Identify which cell holds the provided text, then report its [x, y] central coordinate. 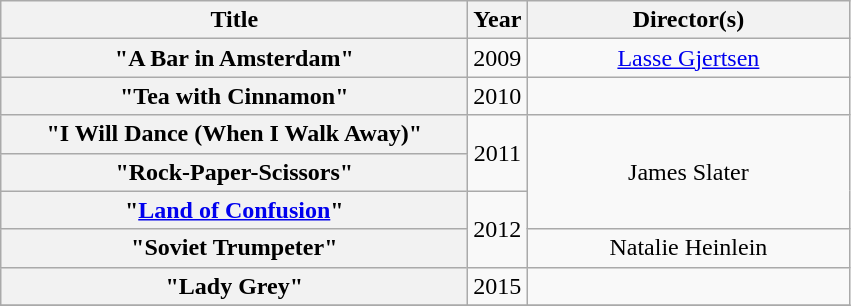
"Lady Grey" [234, 286]
"Rock-Paper-Scissors" [234, 172]
Title [234, 20]
2012 [498, 229]
2009 [498, 58]
2015 [498, 286]
2011 [498, 153]
2010 [498, 96]
"Tea with Cinnamon" [234, 96]
Director(s) [688, 20]
Lasse Gjertsen [688, 58]
"Land of Confusion" [234, 210]
Year [498, 20]
Natalie Heinlein [688, 248]
"I Will Dance (When I Walk Away)" [234, 134]
"A Bar in Amsterdam" [234, 58]
"Soviet Trumpeter" [234, 248]
James Slater [688, 172]
